Locate the cell with the specified text and output its [X, Y] center coordinate. 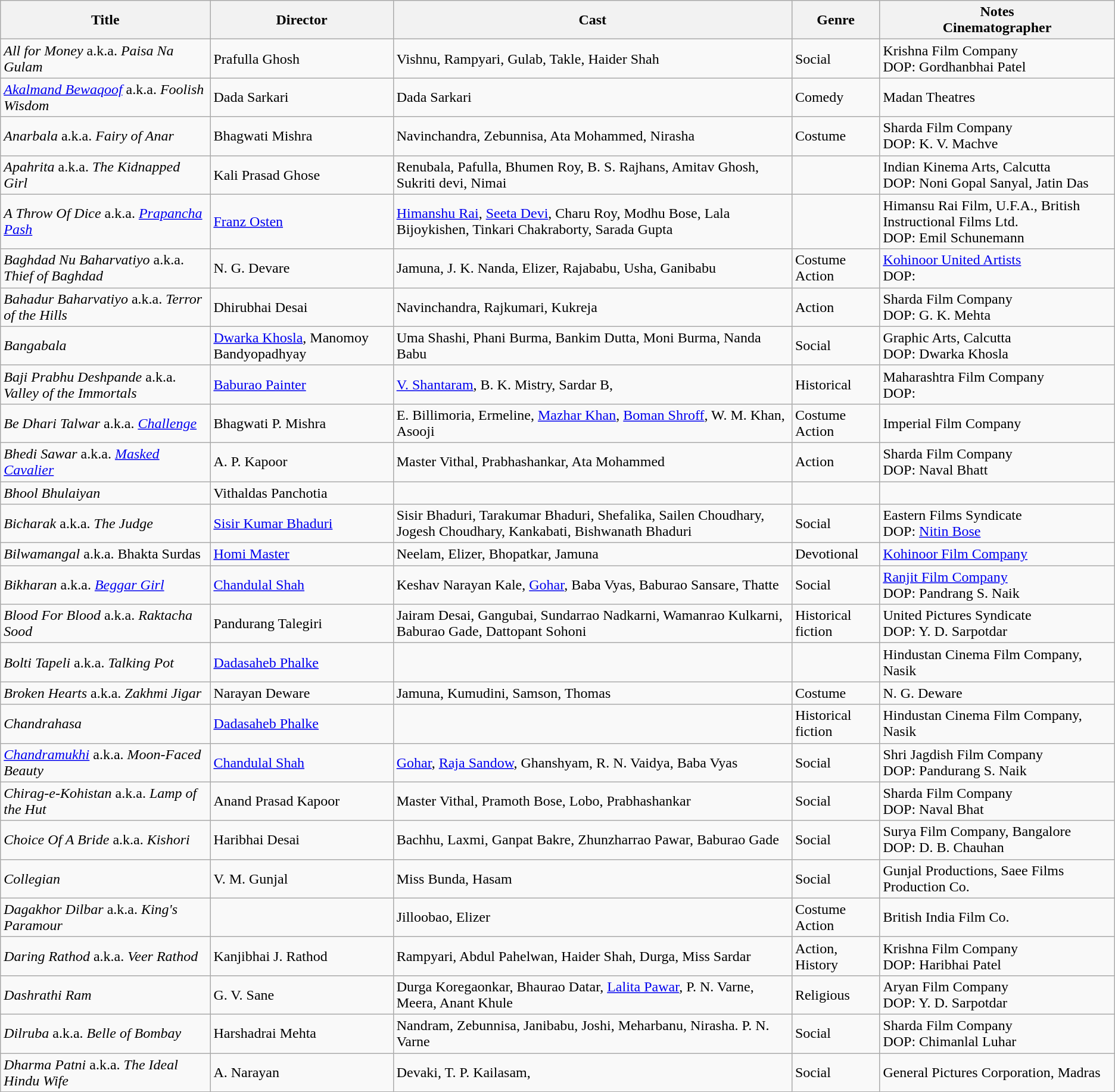
Vishnu, Rampyari, Gulab, Takle, Haider Shah [592, 58]
Historical [835, 385]
Imperial Film Company [997, 423]
Gunjal Productions, Saee Films Production Co. [997, 879]
Bilwamangal a.k.a. Bhakta Surdas [105, 554]
Keshav Narayan Kale, Gohar, Baba Vyas, Baburao Sansare, Thatte [592, 585]
Bhagwati Mishra [301, 136]
E. Billimoria, Ermeline, Mazhar Khan, Boman Shroff, W. M. Khan, Asooji [592, 423]
Sharda Film CompanyDOP: G. K. Mehta [997, 307]
Navinchandra, Zebunnisa, Ata Mohammed, Nirasha [592, 136]
Sharda Film CompanyDOP: Naval Bhatt [997, 462]
Devotional [835, 554]
Dilruba a.k.a. Belle of Bombay [105, 1034]
Religious [835, 994]
Anarbala a.k.a. Fairy of Anar [105, 136]
Surya Film Company, BangaloreDOP: D. B. Chauhan [997, 840]
Nandram, Zebunnisa, Janibabu, Joshi, Meharbanu, Nirasha. P. N. Varne [592, 1034]
British India Film Co. [997, 917]
Dhirubhai Desai [301, 307]
A. Narayan [301, 1072]
Uma Shashi, Phani Burma, Bankim Dutta, Moni Burma, Nanda Babu [592, 345]
Bhool Bhulaiyan [105, 492]
Dwarka Khosla, Manomoy Bandyopadhyay [301, 345]
Jilloobao, Elizer [592, 917]
N. G. Deware [997, 693]
Gohar, Raja Sandow, Ghanshyam, R. N. Vaidya, Baba Vyas [592, 762]
Kohinoor Film Company [997, 554]
N. G. Devare [301, 268]
Maharashtra Film CompanyDOP: [997, 385]
Broken Hearts a.k.a. Zakhmi Jigar [105, 693]
Graphic Arts, CalcuttaDOP: Dwarka Khosla [997, 345]
Dagakhor Dilbar a.k.a. King's Paramour [105, 917]
Title [105, 20]
Choice Of A Bride a.k.a. Kishori [105, 840]
Chandrahasa [105, 724]
Madan Theatres [997, 98]
V. Shantaram, B. K. Mistry, Sardar B, [592, 385]
United Pictures SyndicateDOP: Y. D. Sarpotdar [997, 624]
Eastern Films SyndicateDOP: Nitin Bose [997, 524]
Homi Master [301, 554]
Baburao Painter [301, 385]
Director [301, 20]
Jamuna, J. K. Nanda, Elizer, Rajababu, Usha, Ganibabu [592, 268]
Baghdad Nu Baharvatiyo a.k.a. Thief of Baghdad [105, 268]
Jairam Desai, Gangubai, Sundarrao Nadkarni, Wamanrao Kulkarni, Baburao Gade, Dattopant Sohoni [592, 624]
Neelam, Elizer, Bhopatkar, Jamuna [592, 554]
General Pictures Corporation, Madras [997, 1072]
Dharma Patni a.k.a. The Ideal Hindu Wife [105, 1072]
Krishna Film CompanyDOP: Gordhanbhai Patel [997, 58]
Sharda Film CompanyDOP: Naval Bhat [997, 801]
G. V. Sane [301, 994]
Akalmand Bewaqoof a.k.a. Foolish Wisdom [105, 98]
Aryan Film CompanyDOP: Y. D. Sarpotdar [997, 994]
A Throw Of Dice a.k.a. Prapancha Pash [105, 221]
Devaki, T. P. Kailasam, [592, 1072]
Apahrita a.k.a. The Kidnapped Girl [105, 175]
Bangabala [105, 345]
Blood For Blood a.k.a. Raktacha Sood [105, 624]
Bikharan a.k.a. Beggar Girl [105, 585]
Master Vithal, Prabhashankar, Ata Mohammed [592, 462]
Franz Osten [301, 221]
Renubala, Pafulla, Bhumen Roy, B. S. Rajhans, Amitav Ghosh, Sukriti devi, Nimai [592, 175]
Pandurang Talegiri [301, 624]
Vithaldas Panchotia [301, 492]
Master Vithal, Pramoth Bose, Lobo, Prabhashankar [592, 801]
Anand Prasad Kapoor [301, 801]
Shri Jagdish Film CompanyDOP: Pandurang S. Naik [997, 762]
V. M. Gunjal [301, 879]
Bhedi Sawar a.k.a. Masked Cavalier [105, 462]
Genre [835, 20]
Chandramukhi a.k.a. Moon-Faced Beauty [105, 762]
Baji Prabhu Deshpande a.k.a. Valley of the Immortals [105, 385]
Haribhai Desai [301, 840]
Kohinoor United ArtistsDOP: [997, 268]
Sisir Bhaduri, Tarakumar Bhaduri, Shefalika, Sailen Choudhary, Jogesh Choudhary, Kankabati, Bishwanath Bhaduri [592, 524]
Kanjibhai J. Rathod [301, 956]
Narayan Deware [301, 693]
Chirag-e-Kohistan a.k.a. Lamp of the Hut [105, 801]
Comedy [835, 98]
NotesCinematographer [997, 20]
Durga Koregaonkar, Bhaurao Datar, Lalita Pawar, P. N. Varne, Meera, Anant Khule [592, 994]
All for Money a.k.a. Paisa Na Gulam [105, 58]
Prafulla Ghosh [301, 58]
Bolti Tapeli a.k.a. Talking Pot [105, 662]
A. P. Kapoor [301, 462]
Collegian [105, 879]
Ranjit Film CompanyDOP: Pandrang S. Naik [997, 585]
Rampyari, Abdul Pahelwan, Haider Shah, Durga, Miss Sardar [592, 956]
Sharda Film CompanyDOP: K. V. Machve [997, 136]
Himanshu Rai, Seeta Devi, Charu Roy, Modhu Bose, Lala Bijoykishen, Tinkari Chakraborty, Sarada Gupta [592, 221]
Be Dhari Talwar a.k.a. Challenge [105, 423]
Bicharak a.k.a. The Judge [105, 524]
Miss Bunda, Hasam [592, 879]
Krishna Film CompanyDOP: Haribhai Patel [997, 956]
Bahadur Baharvatiyo a.k.a. Terror of the Hills [105, 307]
Dashrathi Ram [105, 994]
Cast [592, 20]
Sisir Kumar Bhaduri [301, 524]
Himansu Rai Film, U.F.A., British Instructional Films Ltd.DOP: Emil Schunemann [997, 221]
Bhagwati P. Mishra [301, 423]
Sharda Film CompanyDOP: Chimanlal Luhar [997, 1034]
Harshadrai Mehta [301, 1034]
Kali Prasad Ghose [301, 175]
Daring Rathod a.k.a. Veer Rathod [105, 956]
Bachhu, Laxmi, Ganpat Bakre, Zhunzharrao Pawar, Baburao Gade [592, 840]
Indian Kinema Arts, CalcuttaDOP: Noni Gopal Sanyal, Jatin Das [997, 175]
Navinchandra, Rajkumari, Kukreja [592, 307]
Jamuna, Kumudini, Samson, Thomas [592, 693]
Action, History [835, 956]
